From the cell containing the given text, extract its center point as [X, Y] coordinate. 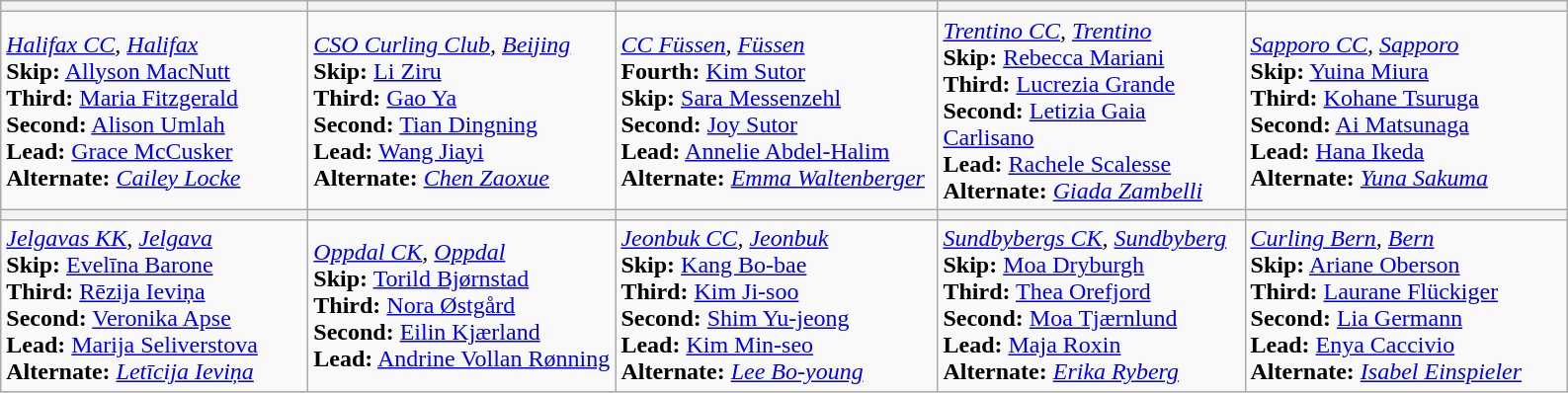
Sundbybergs CK, SundbybergSkip: Moa Dryburgh Third: Thea Orefjord Second: Moa Tjærnlund Lead: Maja Roxin Alternate: Erika Ryberg [1091, 306]
Oppdal CK, OppdalSkip: Torild Bjørnstad Third: Nora Østgård Second: Eilin Kjærland Lead: Andrine Vollan Rønning [462, 306]
Halifax CC, HalifaxSkip: Allyson MacNutt Third: Maria Fitzgerald Second: Alison Umlah Lead: Grace McCusker Alternate: Cailey Locke [154, 111]
Trentino CC, TrentinoSkip: Rebecca Mariani Third: Lucrezia Grande Second: Letizia Gaia Carlisano Lead: Rachele Scalesse Alternate: Giada Zambelli [1091, 111]
CC Füssen, FüssenFourth: Kim Sutor Skip: Sara Messenzehl Second: Joy Sutor Lead: Annelie Abdel-Halim Alternate: Emma Waltenberger [777, 111]
Curling Bern, BernSkip: Ariane Oberson Third: Laurane Flückiger Second: Lia Germann Lead: Enya Caccivio Alternate: Isabel Einspieler [1406, 306]
CSO Curling Club, BeijingSkip: Li Ziru Third: Gao Ya Second: Tian Dingning Lead: Wang Jiayi Alternate: Chen Zaoxue [462, 111]
Sapporo CC, SapporoSkip: Yuina Miura Third: Kohane Tsuruga Second: Ai Matsunaga Lead: Hana Ikeda Alternate: Yuna Sakuma [1406, 111]
Jelgavas KK, JelgavaSkip: Evelīna Barone Third: Rēzija Ieviņa Second: Veronika Apse Lead: Marija Seliverstova Alternate: Letīcija Ieviņa [154, 306]
Jeonbuk CC, JeonbukSkip: Kang Bo-bae Third: Kim Ji-soo Second: Shim Yu-jeong Lead: Kim Min-seo Alternate: Lee Bo-young [777, 306]
